Determine the (X, Y) coordinate at the center of the cell enclosing the given text.  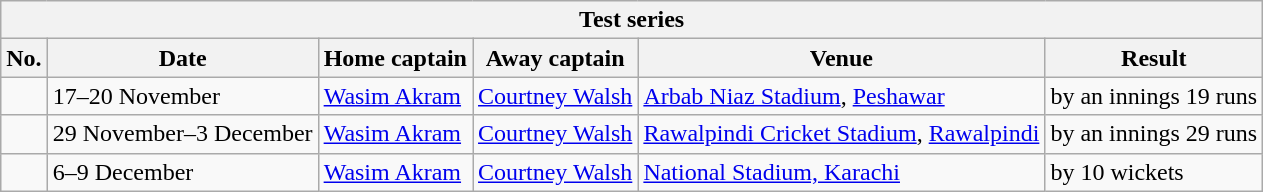
Venue (842, 58)
Test series (632, 20)
National Stadium, Karachi (842, 172)
Rawalpindi Cricket Stadium, Rawalpindi (842, 134)
Result (1154, 58)
Arbab Niaz Stadium, Peshawar (842, 96)
Home captain (395, 58)
17–20 November (182, 96)
Date (182, 58)
29 November–3 December (182, 134)
by an innings 29 runs (1154, 134)
by an innings 19 runs (1154, 96)
Away captain (554, 58)
6–9 December (182, 172)
No. (24, 58)
by 10 wickets (1154, 172)
